Provide the (x, y) coordinate of the cell's center where the given text is located.  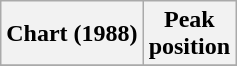
Peakposition (189, 34)
Chart (1988) (72, 34)
